Return (x, y) of the center of cell containing provided text 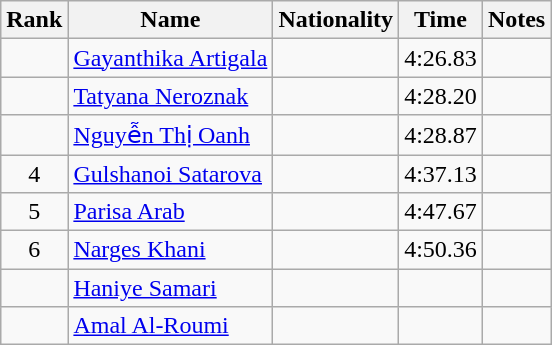
Name (170, 20)
4:37.13 (441, 173)
4:26.83 (441, 58)
6 (34, 250)
4:28.20 (441, 96)
Nationality (336, 20)
Amal Al-Roumi (170, 326)
4:28.87 (441, 135)
Parisa Arab (170, 212)
Rank (34, 20)
Tatyana Neroznak (170, 96)
Gayanthika Artigala (170, 58)
Narges Khani (170, 250)
4:50.36 (441, 250)
Notes (516, 20)
4 (34, 173)
Nguyễn Thị Oanh (170, 135)
Time (441, 20)
4:47.67 (441, 212)
5 (34, 212)
Gulshanoi Satarova (170, 173)
Haniye Samari (170, 288)
